Pinpoint the cell where the given text exists, returning its (x, y) midpoint coordinate. 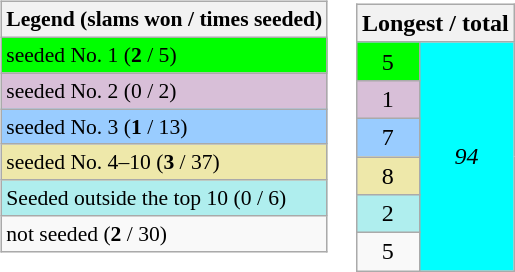
8 (388, 175)
seeded No. 1 (2 / 5) (164, 55)
seeded No. 3 (1 / 13) (164, 127)
seeded No. 4–10 (3 / 37) (164, 162)
7 (388, 137)
1 (388, 99)
Longest / total (435, 23)
94 (466, 156)
seeded No. 2 (0 / 2) (164, 91)
Legend (slams won / times seeded) (164, 20)
Seeded outside the top 10 (0 / 6) (164, 198)
2 (388, 214)
not seeded (2 / 30) (164, 234)
